Locate the cell with the specified text and output its (x, y) center coordinate. 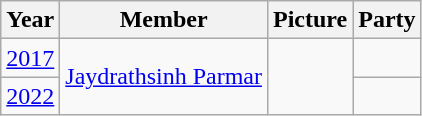
Member (164, 20)
Picture (310, 20)
2017 (30, 58)
Year (30, 20)
Jaydrathsinh Parmar (164, 77)
2022 (30, 96)
Party (387, 20)
